Return [x, y] of the center of cell containing provided text 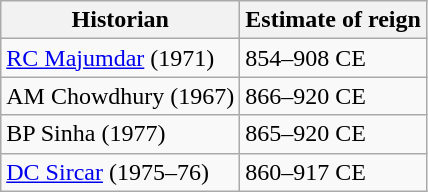
RC Majumdar (1971) [120, 58]
Estimate of reign [334, 20]
860–917 CE [334, 172]
Historian [120, 20]
854–908 CE [334, 58]
AM Chowdhury (1967) [120, 96]
866–920 CE [334, 96]
865–920 CE [334, 134]
DC Sircar (1975–76) [120, 172]
BP Sinha (1977) [120, 134]
